Find where the given text appears and provide that cell's center as (X, Y) coordinate. 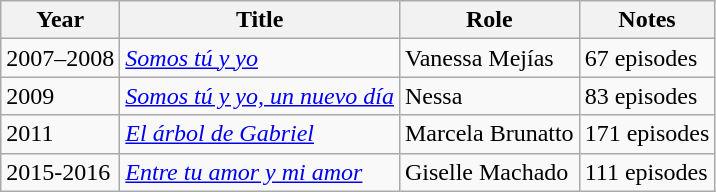
2011 (60, 134)
111 episodes (647, 172)
Role (489, 20)
Title (260, 20)
Somos tú y yo, un nuevo día (260, 96)
Notes (647, 20)
Entre tu amor y mi amor (260, 172)
67 episodes (647, 58)
2007–2008 (60, 58)
83 episodes (647, 96)
Marcela Brunatto (489, 134)
El árbol de Gabriel (260, 134)
171 episodes (647, 134)
Vanessa Mejías (489, 58)
Somos tú y yo (260, 58)
2009 (60, 96)
Year (60, 20)
2015-2016 (60, 172)
Nessa (489, 96)
Giselle Machado (489, 172)
